Locate the cell with the specified text and output its (x, y) center coordinate. 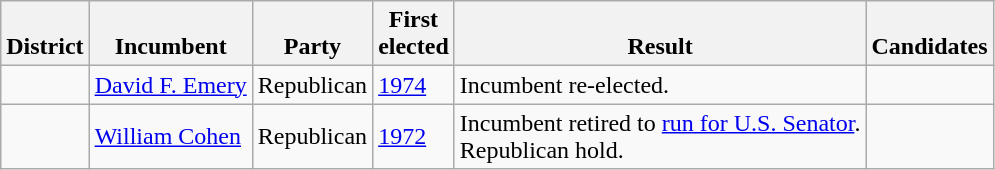
Result (660, 34)
1974 (414, 85)
Incumbent retired to run for U.S. Senator.Republican hold. (660, 136)
Party (312, 34)
Incumbent re-elected. (660, 85)
Candidates (930, 34)
David F. Emery (170, 85)
Firstelected (414, 34)
1972 (414, 136)
William Cohen (170, 136)
Incumbent (170, 34)
District (45, 34)
